Extract the (x, y) coordinate from the center of the cell holding the provided text.  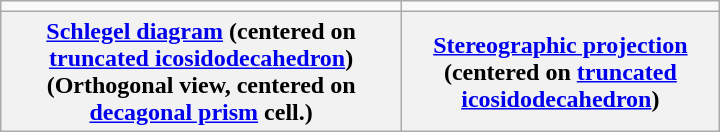
Stereographic projection(centered on truncated icosidodecahedron) (560, 72)
Schlegel diagram (centered on truncated icosidodecahedron)(Orthogonal view, centered on decagonal prism cell.) (202, 72)
